Provide the (X, Y) coordinate of the cell's center where the given text is located.  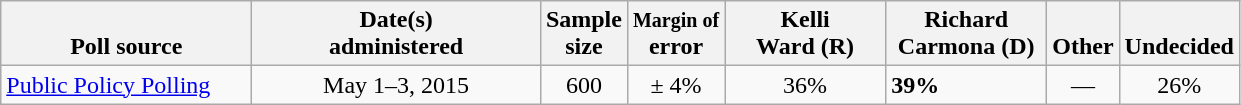
39% (966, 85)
Undecided (1179, 34)
± 4% (676, 85)
Date(s)administered (396, 34)
— (1083, 85)
36% (806, 85)
Margin oferror (676, 34)
600 (584, 85)
Other (1083, 34)
Samplesize (584, 34)
May 1–3, 2015 (396, 85)
RichardCarmona (D) (966, 34)
26% (1179, 85)
Poll source (126, 34)
KelliWard (R) (806, 34)
Public Policy Polling (126, 85)
